Detect which cell encompasses the target text, then output its (X, Y) center coordinate. 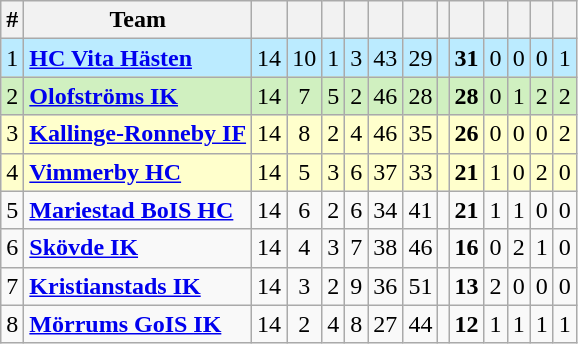
10 (304, 58)
37 (386, 172)
26 (466, 134)
9 (356, 286)
27 (386, 324)
Kristianstads IK (138, 286)
16 (466, 248)
12 (466, 324)
41 (420, 210)
# (12, 20)
51 (420, 286)
Team (138, 20)
44 (420, 324)
Mariestad BoIS HC (138, 210)
38 (386, 248)
36 (386, 286)
Skövde IK (138, 248)
HC Vita Hästen (138, 58)
33 (420, 172)
Kallinge-Ronneby IF (138, 134)
35 (420, 134)
Vimmerby HC (138, 172)
31 (466, 58)
34 (386, 210)
Olofströms IK (138, 96)
43 (386, 58)
Mörrums GoIS IK (138, 324)
29 (420, 58)
13 (466, 286)
